Capture the cell that displays the provided text and extract its (x, y) central coordinate. 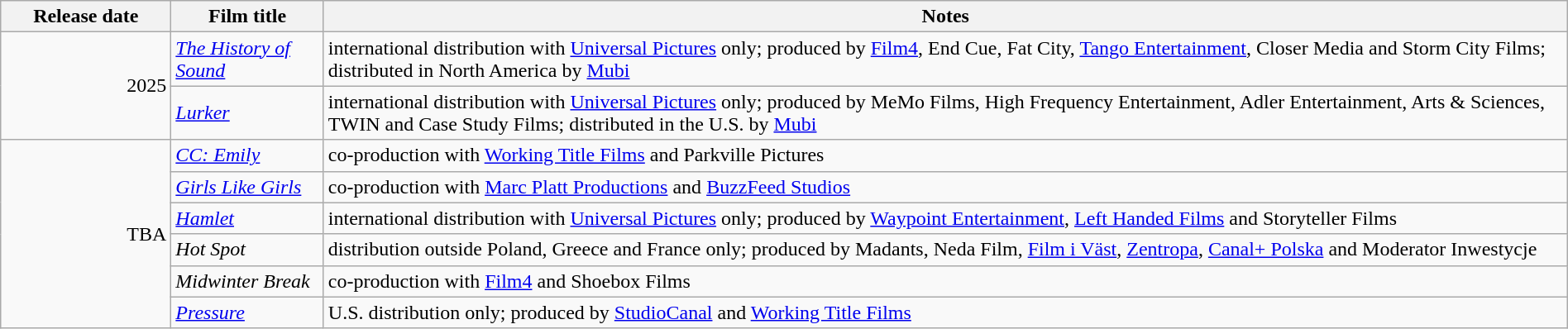
co-production with Marc Platt Productions and BuzzFeed Studios (945, 187)
2025 (86, 86)
Lurker (247, 112)
CC: Emily (247, 155)
Notes (945, 17)
U.S. distribution only; produced by StudioCanal and Working Title Films (945, 312)
The History of Sound (247, 60)
Hamlet (247, 218)
TBA (86, 234)
Film title (247, 17)
Hot Spot (247, 250)
distribution outside Poland, Greece and France only; produced by Madants, Neda Film, Film i Väst, Zentropa, Canal+ Polska and Moderator Inwestycje (945, 250)
Midwinter Break (247, 281)
Release date (86, 17)
international distribution with Universal Pictures only; produced by Waypoint Entertainment, Left Handed Films and Storyteller Films (945, 218)
co-production with Film4 and Shoebox Films (945, 281)
Girls Like Girls (247, 187)
co-production with Working Title Films and Parkville Pictures (945, 155)
Pressure (247, 312)
